Pinpoint the cell where the given text exists, returning its [X, Y] midpoint coordinate. 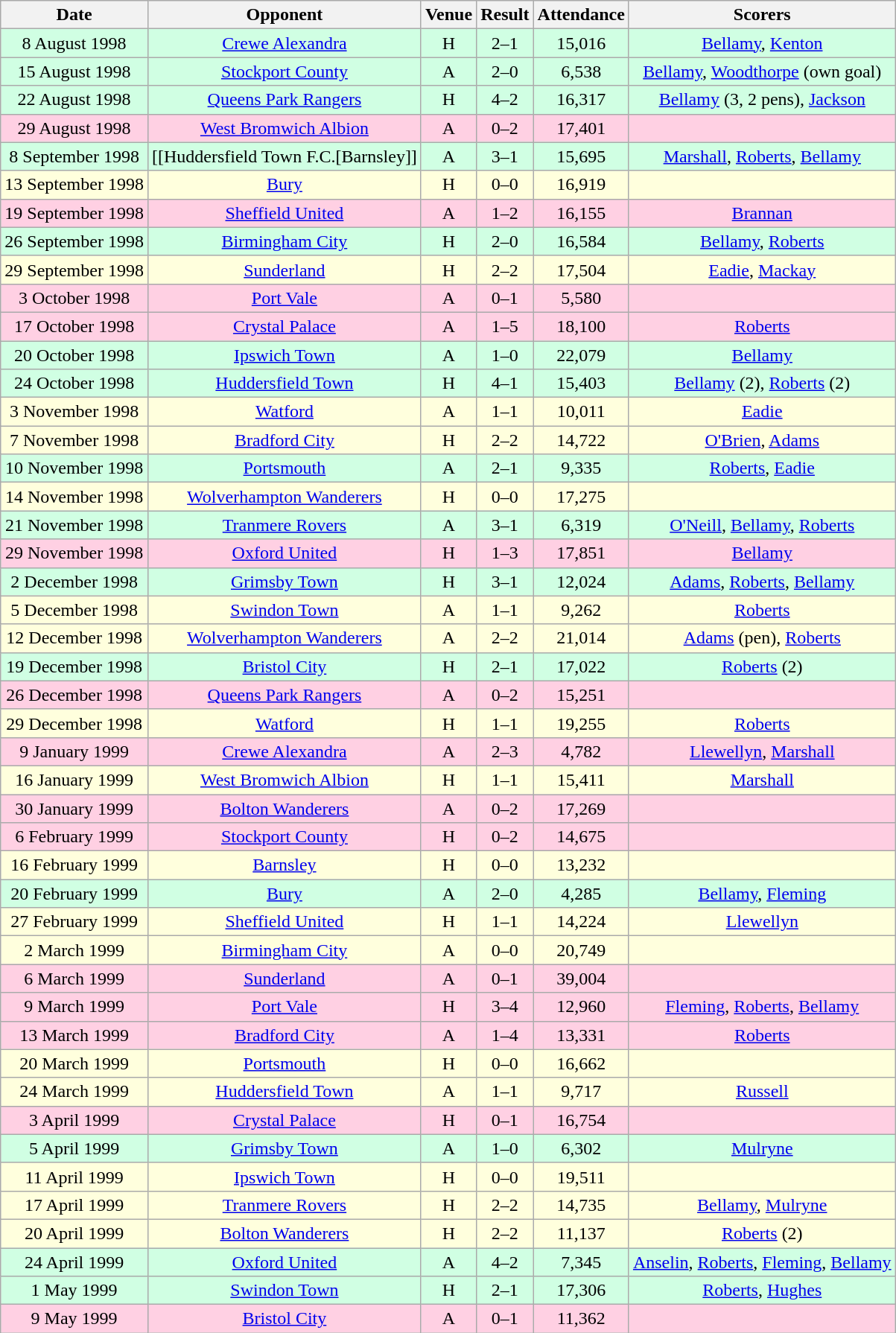
13 September 1998 [74, 185]
20 March 1999 [74, 1063]
18,100 [581, 326]
29 December 1998 [74, 723]
Bellamy, Mulryne [762, 1205]
Eadie, Mackay [762, 270]
9 May 1999 [74, 1319]
1 May 1999 [74, 1291]
Marshall, Roberts, Bellamy [762, 156]
24 April 1999 [74, 1262]
13 March 1999 [74, 1035]
O'Brien, Adams [762, 440]
13,232 [581, 865]
6,302 [581, 1148]
Marshall [762, 780]
13,331 [581, 1035]
5 April 1999 [74, 1148]
14,224 [581, 922]
3 November 1998 [74, 412]
Adams (pen), Roberts [762, 638]
19,511 [581, 1177]
15,695 [581, 156]
15,016 [581, 43]
10,011 [581, 412]
12 December 1998 [74, 638]
4–1 [505, 384]
Fleming, Roberts, Bellamy [762, 1007]
19 December 1998 [74, 666]
17,269 [581, 808]
10 November 1998 [74, 468]
3 April 1999 [74, 1120]
20 February 1999 [74, 894]
Venue [448, 15]
17,851 [581, 553]
9 January 1999 [74, 751]
29 September 1998 [74, 270]
17,401 [581, 128]
3 October 1998 [74, 298]
17 April 1999 [74, 1205]
Mulryne [762, 1148]
12,024 [581, 582]
29 August 1998 [74, 128]
12,960 [581, 1007]
22,079 [581, 355]
6 March 1999 [74, 979]
27 February 1999 [74, 922]
17,022 [581, 666]
Scorers [762, 15]
Roberts, Eadie [762, 468]
6,319 [581, 525]
Llewellyn [762, 922]
8 September 1998 [74, 156]
26 December 1998 [74, 695]
Eadie [762, 412]
4,782 [581, 751]
7 November 1998 [74, 440]
11,137 [581, 1233]
Adams, Roberts, Bellamy [762, 582]
Bellamy (3, 2 pens), Jackson [762, 100]
17,504 [581, 270]
Brannan [762, 213]
16,662 [581, 1063]
Date [74, 15]
3–4 [505, 1007]
2–3 [505, 751]
5,580 [581, 298]
22 August 1998 [74, 100]
Bellamy, Fleming [762, 894]
Bellamy, Kenton [762, 43]
Opponent [285, 15]
17 October 1998 [74, 326]
Llewellyn, Marshall [762, 751]
2 March 1999 [74, 950]
11 April 1999 [74, 1177]
8 August 1998 [74, 43]
19 September 1998 [74, 213]
21,014 [581, 638]
24 March 1999 [74, 1092]
16,155 [581, 213]
17,275 [581, 497]
4,285 [581, 894]
14,722 [581, 440]
16,754 [581, 1120]
15,411 [581, 780]
Barnsley [285, 865]
15,251 [581, 695]
9,262 [581, 610]
24 October 1998 [74, 384]
Roberts, Hughes [762, 1291]
7,345 [581, 1262]
14,675 [581, 837]
29 November 1998 [74, 553]
30 January 1999 [74, 808]
20,749 [581, 950]
Bellamy, Roberts [762, 241]
15,403 [581, 384]
6,538 [581, 71]
1–2 [505, 213]
20 April 1999 [74, 1233]
[[Huddersfield Town F.C.[Barnsley]] [285, 156]
Bellamy (2), Roberts (2) [762, 384]
17,306 [581, 1291]
26 September 1998 [74, 241]
1–4 [505, 1035]
20 October 1998 [74, 355]
11,362 [581, 1319]
16,919 [581, 185]
16,584 [581, 241]
19,255 [581, 723]
1–5 [505, 326]
1–3 [505, 553]
Attendance [581, 15]
16 February 1999 [74, 865]
Anselin, Roberts, Fleming, Bellamy [762, 1262]
5 December 1998 [74, 610]
16,317 [581, 100]
9,717 [581, 1092]
Russell [762, 1092]
6 February 1999 [74, 837]
16 January 1999 [74, 780]
Result [505, 15]
9,335 [581, 468]
14 November 1998 [74, 497]
39,004 [581, 979]
14,735 [581, 1205]
9 March 1999 [74, 1007]
21 November 1998 [74, 525]
O'Neill, Bellamy, Roberts [762, 525]
15 August 1998 [74, 71]
2 December 1998 [74, 582]
Bellamy, Woodthorpe (own goal) [762, 71]
